Scan for the cell matching the given text and deliver its (x, y) coordinate at center. 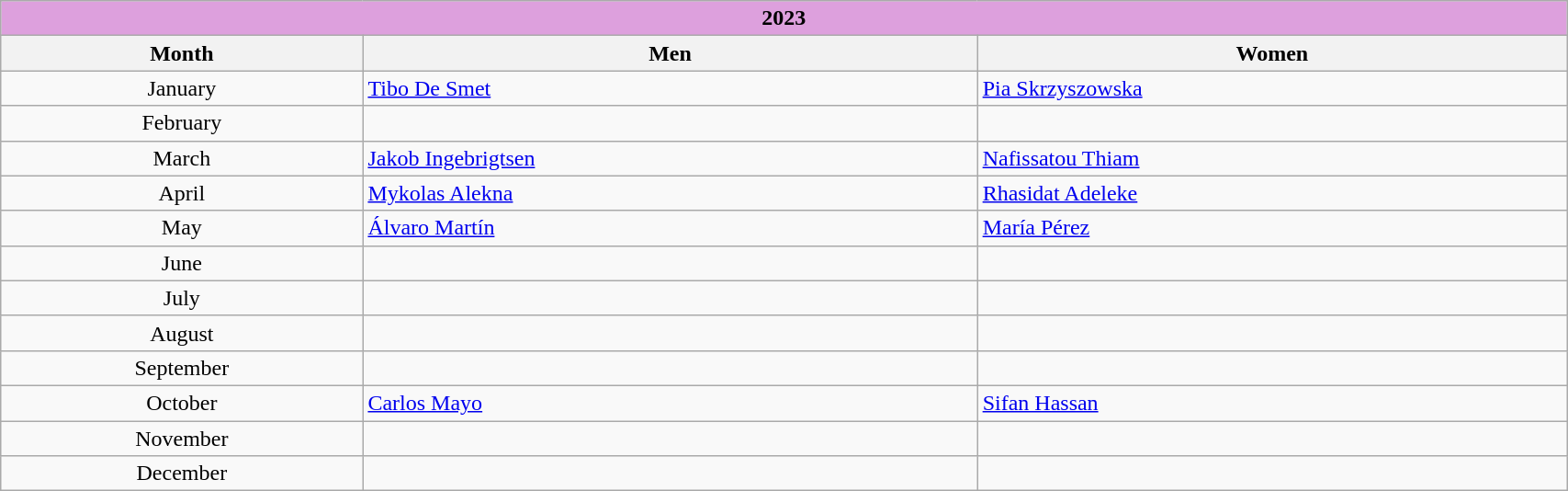
April (182, 193)
Women (1272, 53)
Pia Skrzyszowska (1272, 88)
Nafissatou Thiam (1272, 158)
Jakob Ingebrigtsen (671, 158)
2023 (784, 18)
June (182, 263)
October (182, 403)
Mykolas Alekna (671, 193)
March (182, 158)
Carlos Mayo (671, 403)
November (182, 439)
January (182, 88)
Men (671, 53)
July (182, 298)
Tibo De Smet (671, 88)
Sifan Hassan (1272, 403)
May (182, 228)
Month (182, 53)
February (182, 123)
September (182, 368)
María Pérez (1272, 228)
August (182, 333)
Rhasidat Adeleke (1272, 193)
December (182, 474)
Álvaro Martín (671, 228)
